Detect which cell encompasses the target text, then output its (X, Y) center coordinate. 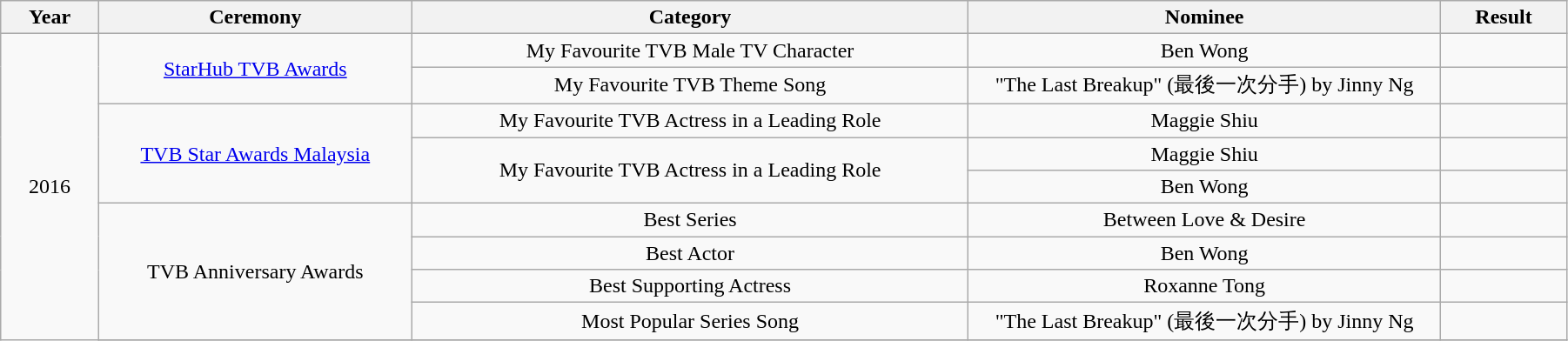
Category (689, 17)
Between Love & Desire (1204, 220)
Roxanne Tong (1204, 286)
Best Series (689, 220)
Most Popular Series Song (689, 322)
2016 (50, 187)
My Favourite TVB Theme Song (689, 85)
Best Actor (689, 253)
Result (1504, 17)
TVB Anniversary Awards (255, 271)
Best Supporting Actress (689, 286)
StarHub TVB Awards (255, 70)
Nominee (1204, 17)
Year (50, 17)
My Favourite TVB Male TV Character (689, 50)
TVB Star Awards Malaysia (255, 153)
Ceremony (255, 17)
